Return (x, y) of the center of cell containing provided text 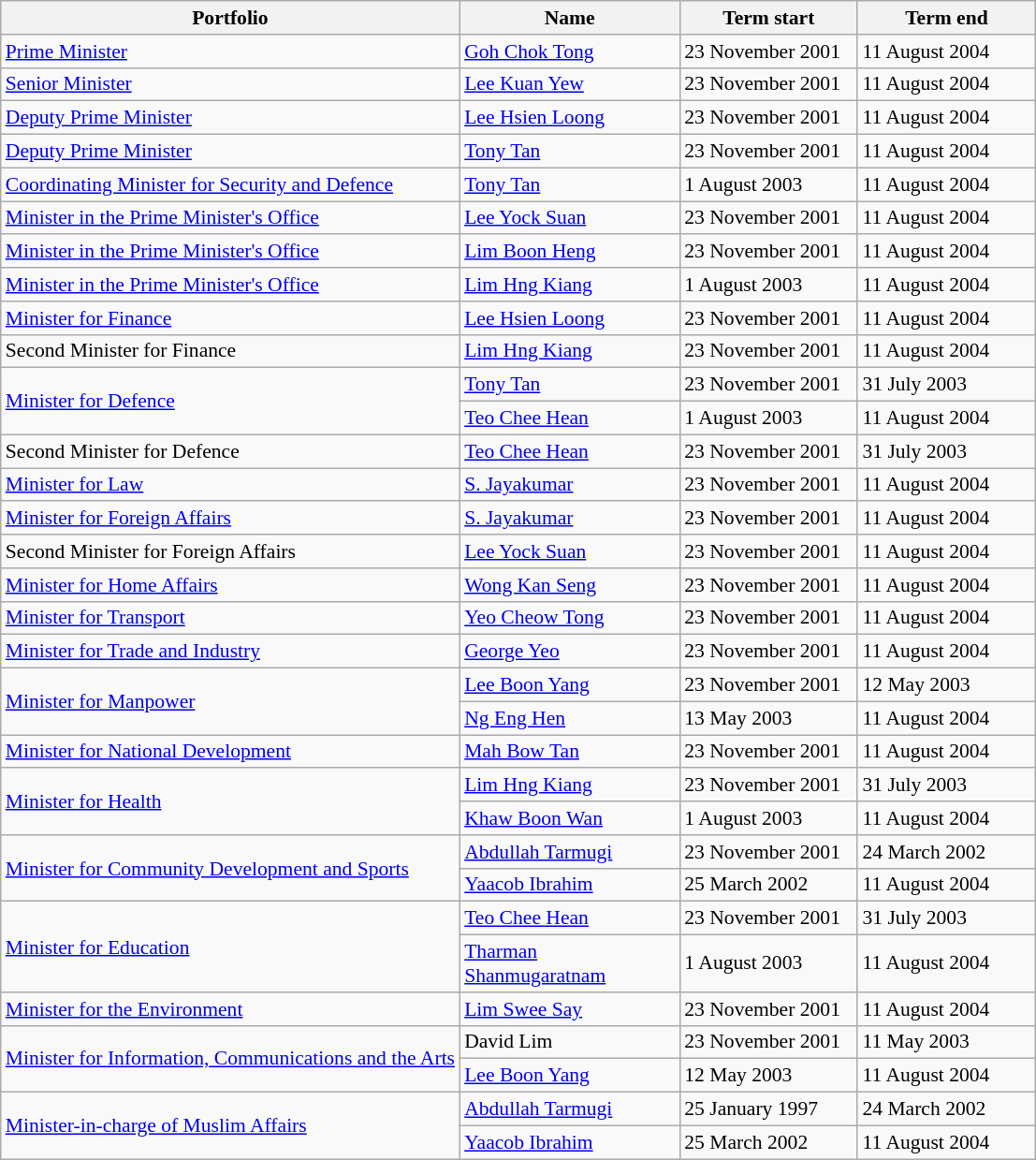
Wong Kan Seng (569, 585)
George Yeo (569, 652)
David Lim (569, 1042)
Second Minister for Finance (230, 351)
Minister for Education (230, 947)
Minister for Defence (230, 401)
Lim Swee Say (569, 1009)
Minister-in-charge of Muslim Affairs (230, 1125)
Coordinating Minister for Security and Defence (230, 184)
Minister for Manpower (230, 702)
Minister for Home Affairs (230, 585)
Minister for Trade and Industry (230, 652)
Mah Bow Tan (569, 752)
Minister for National Development (230, 752)
Khaw Boon Wan (569, 818)
Minister for Information, Communications and the Arts (230, 1058)
Tharman Shanmugaratnam (569, 964)
Second Minister for Defence (230, 451)
Senior Minister (230, 84)
Yeo Cheow Tong (569, 618)
Lee Kuan Yew (569, 84)
Minister for Finance (230, 318)
Term start (768, 18)
Minister for Transport (230, 618)
Goh Chok Tong (569, 51)
Minister for Community Development and Sports (230, 869)
Minister for Foreign Affairs (230, 519)
Minister for Law (230, 485)
13 May 2003 (768, 718)
Second Minister for Foreign Affairs (230, 551)
Name (569, 18)
Portfolio (230, 18)
Prime Minister (230, 51)
Minister for the Environment (230, 1009)
Minister for Health (230, 801)
Term end (946, 18)
25 January 1997 (768, 1109)
11 May 2003 (946, 1042)
Ng Eng Hen (569, 718)
Lim Boon Heng (569, 252)
